Output the (X, Y) coordinate of the center of the cell containing the given text.  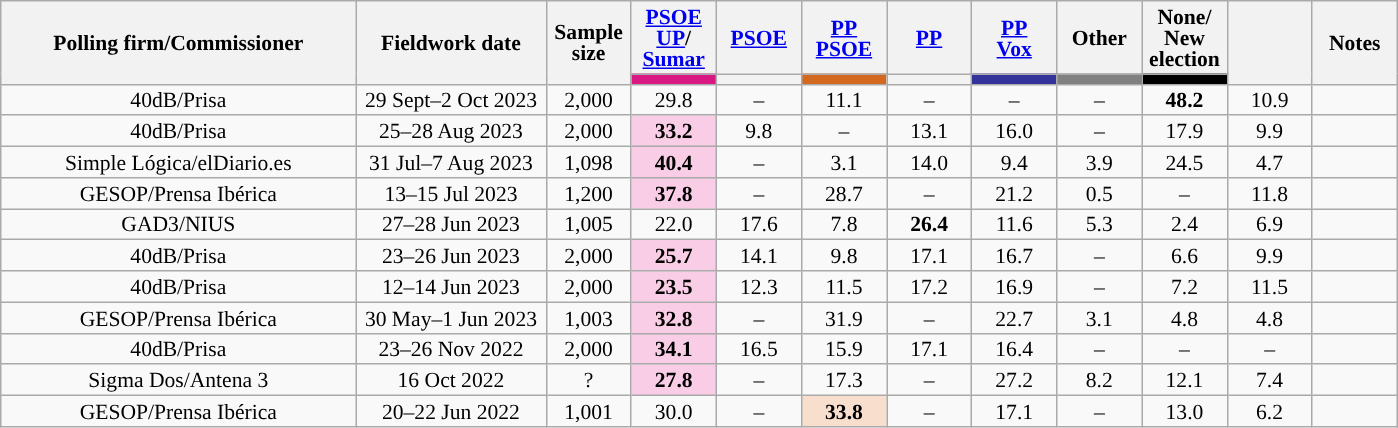
1,098 (588, 162)
Other (1100, 38)
13.0 (1184, 412)
17.3 (844, 380)
37.8 (674, 194)
26.4 (928, 224)
2.4 (1184, 224)
17.9 (1184, 132)
7.8 (844, 224)
16.5 (758, 348)
Sample size (588, 42)
6.2 (1270, 412)
21.2 (1014, 194)
40.4 (674, 162)
7.2 (1184, 286)
1,200 (588, 194)
5.3 (1100, 224)
None/New election (1184, 38)
11.8 (1270, 194)
29 Sept–2 Oct 2023 (451, 100)
11.6 (1014, 224)
10.9 (1270, 100)
6.6 (1184, 256)
9.4 (1014, 162)
33.2 (674, 132)
14.1 (758, 256)
23–26 Jun 2023 (451, 256)
Simple Lógica/elDiario.es (178, 162)
17.2 (928, 286)
8.2 (1100, 380)
PSOE (758, 38)
Notes (1354, 42)
11.1 (844, 100)
30 May–1 Jun 2023 (451, 318)
16.7 (1014, 256)
31.9 (844, 318)
16 Oct 2022 (451, 380)
7.4 (1270, 380)
23.5 (674, 286)
? (588, 380)
28.7 (844, 194)
PSOEUP/Sumar (674, 38)
PPPSOE (844, 38)
0.5 (1100, 194)
17.6 (758, 224)
Polling firm/Commissioner (178, 42)
33.8 (844, 412)
34.1 (674, 348)
25.7 (674, 256)
27.8 (674, 380)
12.3 (758, 286)
PPVox (1014, 38)
15.9 (844, 348)
16.4 (1014, 348)
GAD3/NIUS (178, 224)
30.0 (674, 412)
16.0 (1014, 132)
27.2 (1014, 380)
12–14 Jun 2023 (451, 286)
1,001 (588, 412)
13.1 (928, 132)
6.9 (1270, 224)
22.0 (674, 224)
23–26 Nov 2022 (451, 348)
25–28 Aug 2023 (451, 132)
1,003 (588, 318)
27–28 Jun 2023 (451, 224)
29.8 (674, 100)
13–15 Jul 2023 (451, 194)
48.2 (1184, 100)
22.7 (1014, 318)
4.7 (1270, 162)
PP (928, 38)
32.8 (674, 318)
31 Jul–7 Aug 2023 (451, 162)
20–22 Jun 2022 (451, 412)
24.5 (1184, 162)
14.0 (928, 162)
16.9 (1014, 286)
3.9 (1100, 162)
1,005 (588, 224)
12.1 (1184, 380)
Sigma Dos/Antena 3 (178, 380)
Fieldwork date (451, 42)
